Search for the cell housing the specified text and yield its (x, y) center coordinate. 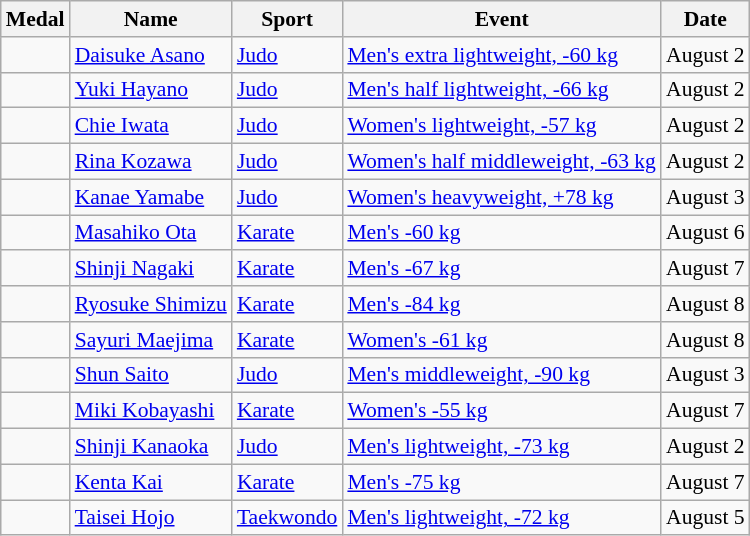
Event (502, 19)
Kanae Yamabe (151, 197)
August 6 (706, 233)
Taekwondo (288, 518)
Rina Kozawa (151, 162)
Chie Iwata (151, 126)
Sport (288, 19)
Yuki Hayano (151, 90)
Shinji Nagaki (151, 269)
Men's -84 kg (502, 304)
Taisei Hojo (151, 518)
Women's -55 kg (502, 411)
Men's extra lightweight, -60 kg (502, 55)
Daisuke Asano (151, 55)
Women's heavyweight, +78 kg (502, 197)
Date (706, 19)
Men's lightweight, -73 kg (502, 447)
Men's middleweight, -90 kg (502, 375)
Miki Kobayashi (151, 411)
Men's half lightweight, -66 kg (502, 90)
Masahiko Ota (151, 233)
Men's -75 kg (502, 482)
Shun Saito (151, 375)
Men's -67 kg (502, 269)
Name (151, 19)
Women's -61 kg (502, 340)
Men's lightweight, -72 kg (502, 518)
August 5 (706, 518)
Sayuri Maejima (151, 340)
Men's -60 kg (502, 233)
Women's lightweight, -57 kg (502, 126)
Kenta Kai (151, 482)
Ryosuke Shimizu (151, 304)
Shinji Kanaoka (151, 447)
Medal (36, 19)
Women's half middleweight, -63 kg (502, 162)
